Extract the (X, Y) coordinate from the center of the cell holding the provided text.  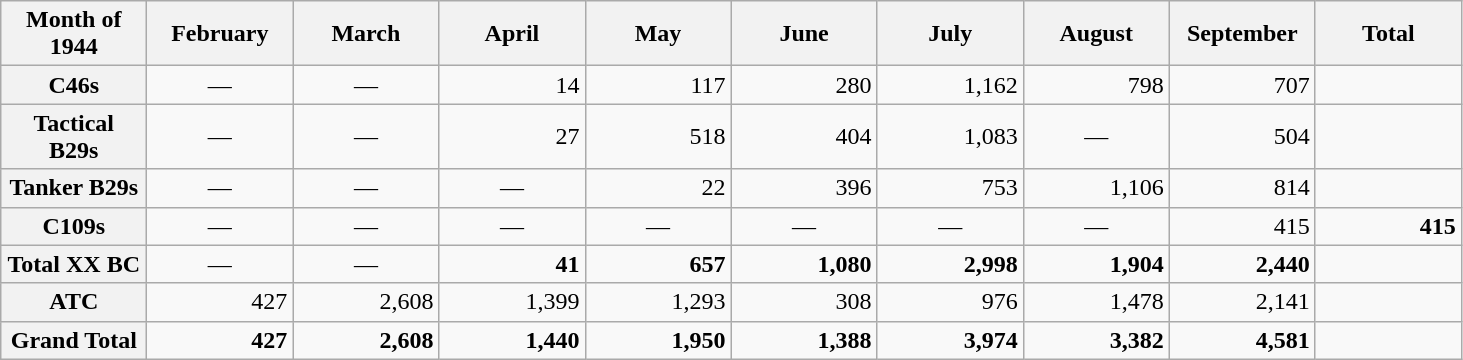
814 (1242, 188)
1,904 (1096, 264)
Total XX BC (74, 264)
308 (804, 302)
1,399 (512, 302)
22 (658, 188)
396 (804, 188)
February (220, 34)
April (512, 34)
ATC (74, 302)
3,974 (950, 340)
3,382 (1096, 340)
2,998 (950, 264)
1,083 (950, 136)
404 (804, 136)
1,293 (658, 302)
707 (1242, 85)
June (804, 34)
1,950 (658, 340)
280 (804, 85)
C109s (74, 226)
1,080 (804, 264)
Total (1388, 34)
41 (512, 264)
Tanker B29s (74, 188)
4,581 (1242, 340)
798 (1096, 85)
657 (658, 264)
August (1096, 34)
July (950, 34)
1,388 (804, 340)
2,141 (1242, 302)
753 (950, 188)
1,162 (950, 85)
976 (950, 302)
27 (512, 136)
Month of 1944 (74, 34)
1,106 (1096, 188)
1,440 (512, 340)
14 (512, 85)
Grand Total (74, 340)
September (1242, 34)
2,440 (1242, 264)
March (366, 34)
Tactical B29s (74, 136)
1,478 (1096, 302)
117 (658, 85)
C46s (74, 85)
May (658, 34)
504 (1242, 136)
518 (658, 136)
